From the cell containing the given text, extract its center point as [X, Y] coordinate. 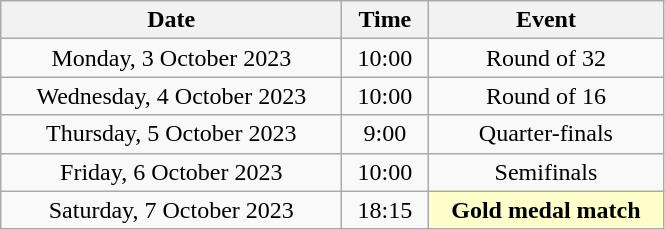
Thursday, 5 October 2023 [172, 134]
Gold medal match [546, 210]
Time [385, 20]
Round of 32 [546, 58]
Saturday, 7 October 2023 [172, 210]
Wednesday, 4 October 2023 [172, 96]
Friday, 6 October 2023 [172, 172]
Event [546, 20]
Round of 16 [546, 96]
Semifinals [546, 172]
Quarter-finals [546, 134]
Date [172, 20]
9:00 [385, 134]
Monday, 3 October 2023 [172, 58]
18:15 [385, 210]
